Output the (x, y) coordinate of the center of the cell containing the given text.  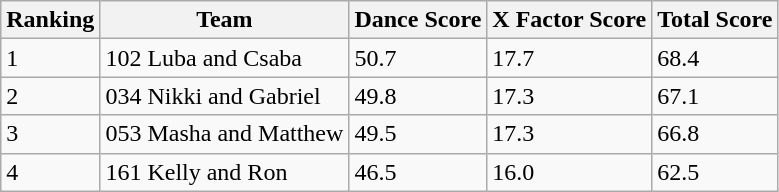
1 (50, 58)
Team (224, 20)
62.5 (715, 172)
Ranking (50, 20)
Dance Score (418, 20)
102 Luba and Csaba (224, 58)
4 (50, 172)
67.1 (715, 96)
68.4 (715, 58)
3 (50, 134)
17.7 (570, 58)
2 (50, 96)
49.8 (418, 96)
50.7 (418, 58)
16.0 (570, 172)
161 Kelly and Ron (224, 172)
49.5 (418, 134)
46.5 (418, 172)
034 Nikki and Gabriel (224, 96)
053 Masha and Matthew (224, 134)
X Factor Score (570, 20)
Total Score (715, 20)
66.8 (715, 134)
